From the cell containing the given text, extract its center point as (x, y) coordinate. 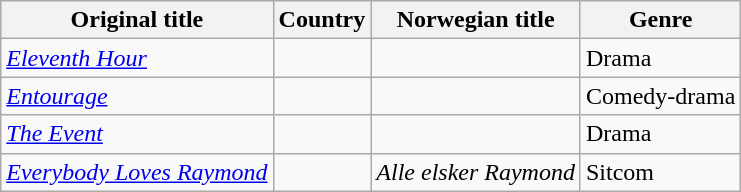
The Event (137, 134)
Original title (137, 20)
Sitcom (660, 172)
Everybody Loves Raymond (137, 172)
Alle elsker Raymond (476, 172)
Eleventh Hour (137, 58)
Entourage (137, 96)
Country (322, 20)
Genre (660, 20)
Norwegian title (476, 20)
Comedy-drama (660, 96)
